Provide the [X, Y] coordinate of the cell's center where the given text is located.  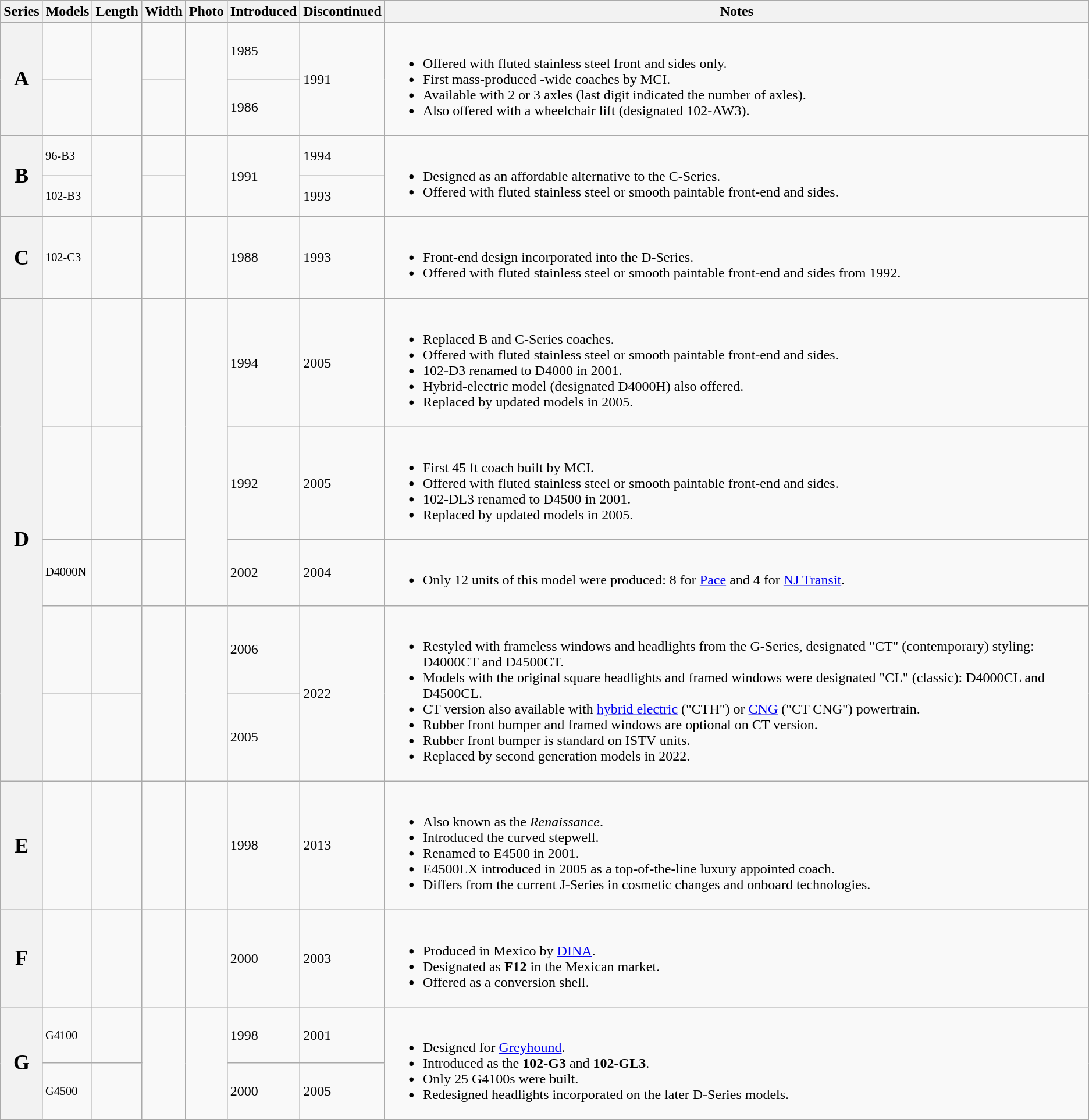
Series [22, 12]
Discontinued [343, 12]
Photo [206, 12]
Produced in Mexico by DINA.Designated as F12 in the Mexican market.Offered as a conversion shell. [736, 958]
2022 [343, 693]
E [22, 846]
Notes [736, 12]
102-B3 [67, 197]
2002 [263, 572]
C [22, 258]
Length [117, 12]
D [22, 540]
2013 [343, 846]
Width [163, 12]
1986 [263, 107]
A [22, 79]
96-B3 [67, 156]
Models [67, 12]
G [22, 1063]
Front-end design incorporated into the D-Series.Offered with fluted stainless steel or smooth paintable front-end and sides from 1992. [736, 258]
Designed as an affordable alternative to the C-Series.Offered with fluted stainless steel or smooth paintable front-end and sides. [736, 176]
F [22, 958]
2006 [263, 649]
102-C3 [67, 258]
1988 [263, 258]
2004 [343, 572]
B [22, 176]
G4100 [67, 1035]
G4500 [67, 1091]
1992 [263, 483]
1985 [263, 51]
2003 [343, 958]
2001 [343, 1035]
D4000N [67, 572]
Introduced [263, 12]
Only 12 units of this model were produced: 8 for Pace and 4 for NJ Transit. [736, 572]
